Return [x, y] of the center of cell containing provided text 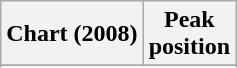
Chart (2008) [72, 34]
Peakposition [189, 34]
